Identify which cell holds the provided text, then report its [X, Y] central coordinate. 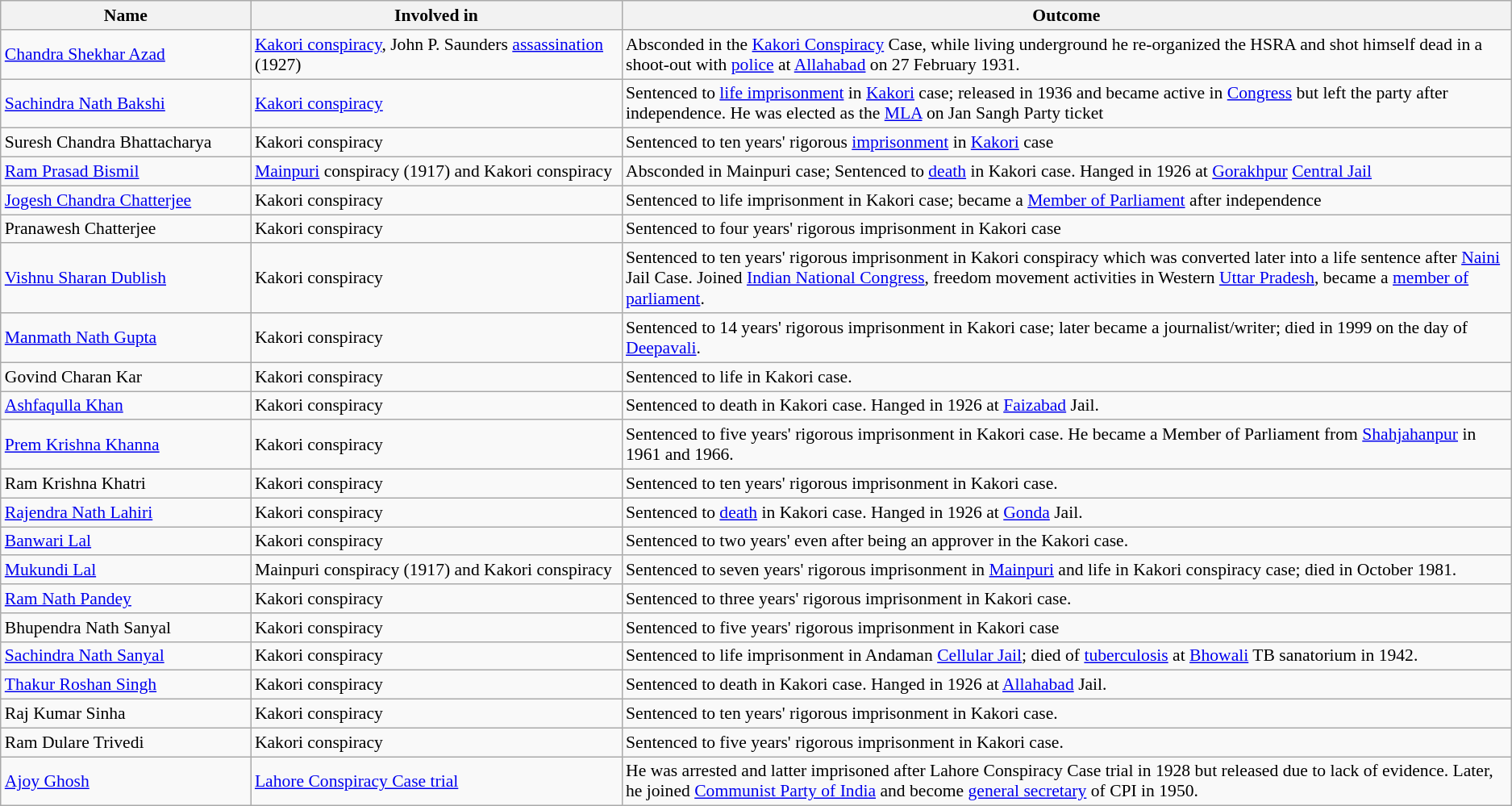
Sentenced to five years' rigorous imprisonment in Kakori case [1066, 628]
Pranawesh Chatterjee [126, 229]
Ram Nath Pandey [126, 599]
Sentenced to 14 years' rigorous imprisonment in Kakori case; later became a journalist/writer; died in 1999 on the day of Deepavali. [1066, 337]
Thakur Roshan Singh [126, 685]
Ajoy Ghosh [126, 781]
Sentenced to three years' rigorous imprisonment in Kakori case. [1066, 599]
Sentenced to death in Kakori case. Hanged in 1926 at Faizabad Jail. [1066, 406]
Raj Kumar Sinha [126, 714]
Sentenced to five years' rigorous imprisonment in Kakori case. [1066, 742]
Absconded in Mainpuri case; Sentenced to death in Kakori case. Hanged in 1926 at Gorakhpur Central Jail [1066, 172]
Sentenced to death in Kakori case. Hanged in 1926 at Gonda Jail. [1066, 512]
Sentenced to life imprisonment in Andaman Cellular Jail; died of tuberculosis at Bhowali TB sanatorium in 1942. [1066, 656]
Sentenced to seven years' rigorous imprisonment in Mainpuri and life in Kakori conspiracy case; died in October 1981. [1066, 570]
Banwari Lal [126, 541]
Rajendra Nath Lahiri [126, 512]
Chandra Shekhar Azad [126, 55]
Outcome [1066, 15]
Kakori conspiracy, John P. Saunders assassination (1927) [436, 55]
Sachindra Nath Bakshi [126, 103]
Sentenced to two years' even after being an approver in the Kakori case. [1066, 541]
Sentenced to ten years' rigorous imprisonment in Kakori case [1066, 143]
Involved in [436, 15]
Lahore Conspiracy Case trial [436, 781]
Sentenced to life imprisonment in Kakori case; became a Member of Parliament after independence [1066, 200]
Sachindra Nath Sanyal [126, 656]
Sentenced to death in Kakori case. Hanged in 1926 at Allahabad Jail. [1066, 685]
Ram Krishna Khatri [126, 484]
Manmath Nath Gupta [126, 337]
Bhupendra Nath Sanyal [126, 628]
Name [126, 15]
Govind Charan Kar [126, 377]
Suresh Chandra Bhattacharya [126, 143]
Prem Krishna Khanna [126, 445]
Vishnu Sharan Dublish [126, 279]
Sentenced to five years' rigorous imprisonment in Kakori case. He became a Member of Parliament from Shahjahanpur in 1961 and 1966. [1066, 445]
Sentenced to life in Kakori case. [1066, 377]
Ashfaqulla Khan [126, 406]
Ram Prasad Bismil [126, 172]
Jogesh Chandra Chatterjee [126, 200]
Mukundi Lal [126, 570]
Sentenced to four years' rigorous imprisonment in Kakori case [1066, 229]
Ram Dulare Trivedi [126, 742]
